For the text-containing cell, return its midpoint in (x, y) coordinate format. 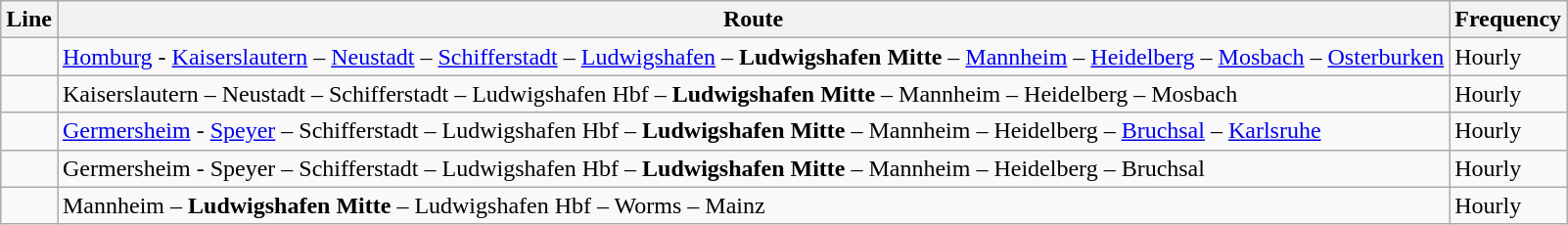
Route (753, 20)
Germersheim - Speyer – Schifferstadt – Ludwigshafen Hbf – Ludwigshafen Mitte – Mannheim – Heidelberg – Bruchsal – Karlsruhe (753, 131)
Mannheim – Ludwigshafen Mitte – Ludwigshafen Hbf – Worms – Mainz (753, 205)
Kaiserslautern – Neustadt – Schifferstadt – Ludwigshafen Hbf – Ludwigshafen Mitte – Mannheim – Heidelberg – Mosbach (753, 94)
Line (29, 20)
Germersheim - Speyer – Schifferstadt – Ludwigshafen Hbf – Ludwigshafen Mitte – Mannheim – Heidelberg – Bruchsal (753, 168)
Frequency (1508, 20)
Homburg - Kaiserslautern – Neustadt – Schifferstadt – Ludwigshafen – Ludwigshafen Mitte – Mannheim – Heidelberg – Mosbach – Osterburken (753, 57)
